Pinpoint the cell where the given text exists, returning its [X, Y] midpoint coordinate. 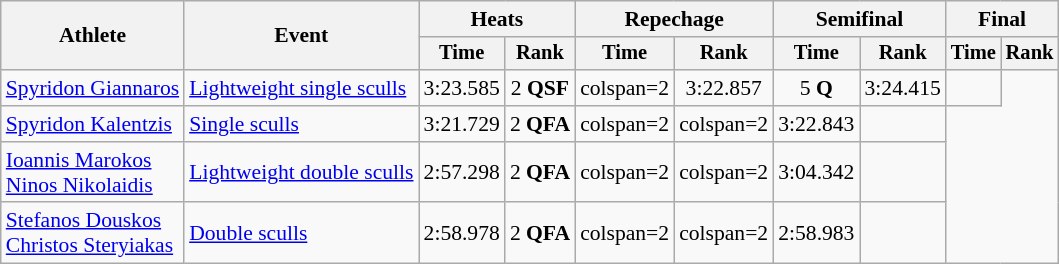
3:22.843 [816, 124]
5 Q [816, 88]
3:24.415 [903, 88]
3:22.857 [724, 88]
2:57.298 [462, 172]
Double sculls [301, 234]
3:23.585 [462, 88]
Spyridon Giannaros [92, 88]
Lightweight single sculls [301, 88]
3:04.342 [816, 172]
Semifinal [860, 19]
Athlete [92, 36]
2 QSF [540, 88]
2:58.983 [816, 234]
2:58.978 [462, 234]
Spyridon Kalentzis [92, 124]
Stefanos DouskosChristos Steryiakas [92, 234]
Ioannis MarokosNinos Nikolaidis [92, 172]
Final [1002, 19]
Heats [498, 19]
Single sculls [301, 124]
3:21.729 [462, 124]
Event [301, 36]
Repechage [674, 19]
Lightweight double sculls [301, 172]
